Capture the cell that displays the provided text and extract its [X, Y] central coordinate. 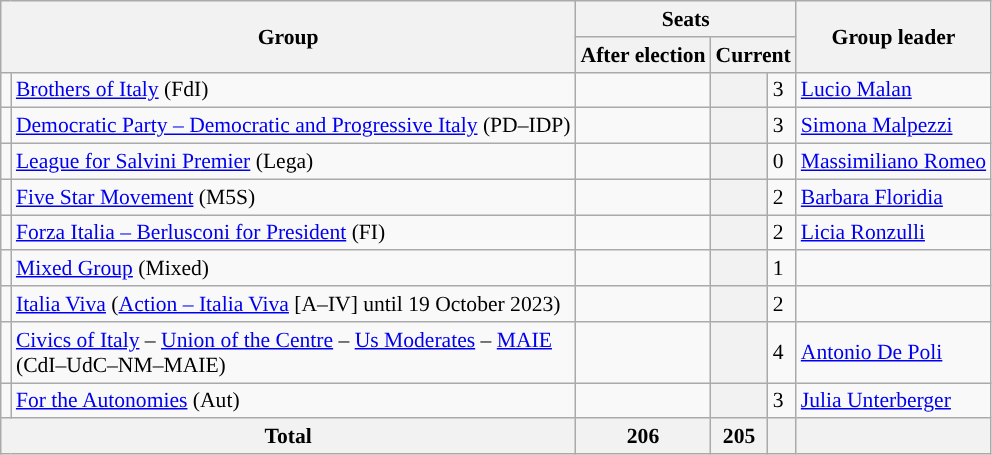
Mixed Group (Mixed) [294, 269]
205 [740, 437]
Democratic Party – Democratic and Progressive Italy (PD–IDP) [294, 126]
Antonio De Poli [894, 352]
Licia Ronzulli [894, 233]
Civics of Italy – Union of the Centre – Us Moderates – MAIE(CdI–UdC–NM–MAIE) [294, 352]
1 [782, 269]
Five Star Movement (M5S) [294, 197]
Lucio Malan [894, 90]
206 [644, 437]
Seats [686, 19]
After election [644, 55]
Italia Viva (Action – Italia Viva [A–IV] until 19 October 2023) [294, 304]
Brothers of Italy (FdI) [294, 90]
Barbara Floridia [894, 197]
For the Autonomies (Aut) [294, 401]
Current [754, 55]
Simona Malpezzi [894, 126]
Forza Italia – Berlusconi for President (FI) [294, 233]
Total [288, 437]
League for Salvini Premier (Lega) [294, 162]
4 [782, 352]
Group leader [894, 36]
0 [782, 162]
Massimiliano Romeo [894, 162]
Group [288, 36]
Julia Unterberger [894, 401]
